Output the [x, y] coordinate of the center of the cell containing the given text.  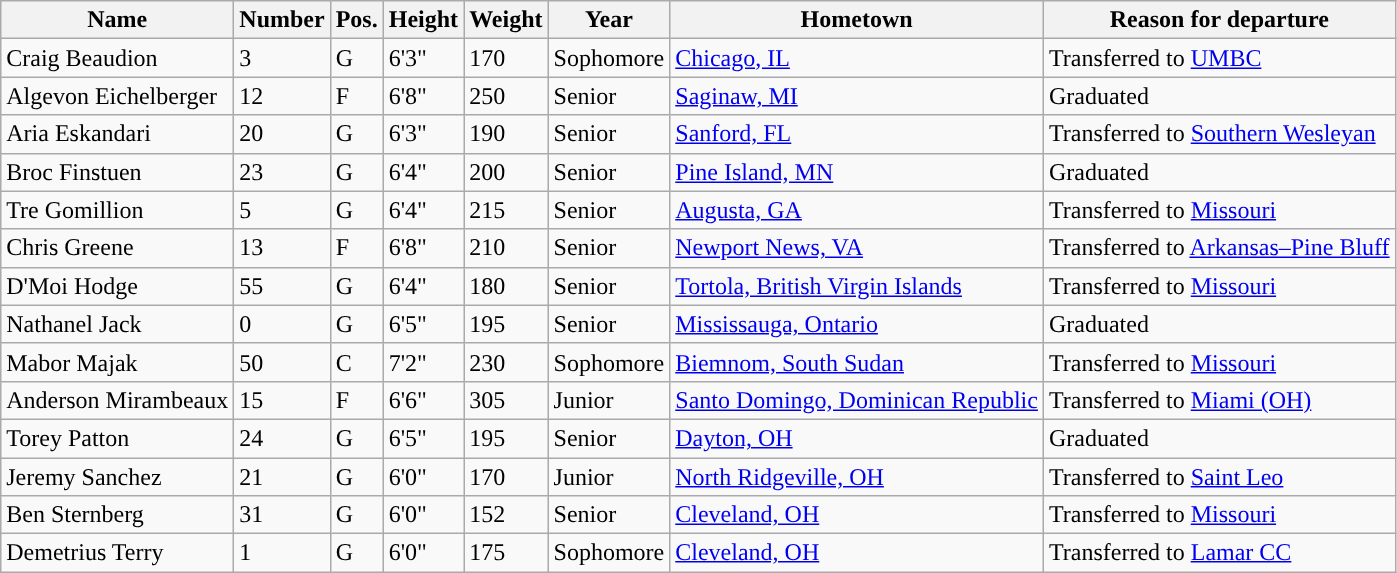
Mabor Majak [118, 362]
Height [423, 20]
Transferred to Miami (OH) [1219, 400]
175 [506, 553]
190 [506, 134]
Number [282, 20]
7'2" [423, 362]
Hometown [857, 20]
152 [506, 515]
31 [282, 515]
200 [506, 172]
Nathanel Jack [118, 324]
Transferred to Saint Leo [1219, 477]
215 [506, 210]
1 [282, 553]
23 [282, 172]
Name [118, 20]
Transferred to Southern Wesleyan [1219, 134]
250 [506, 96]
Chris Greene [118, 248]
5 [282, 210]
North Ridgeville, OH [857, 477]
Weight [506, 20]
305 [506, 400]
Tortola, British Virgin Islands [857, 286]
Biemnom, South Sudan [857, 362]
Year [609, 20]
15 [282, 400]
D'Moi Hodge [118, 286]
12 [282, 96]
Sanford, FL [857, 134]
Transferred to UMBC [1219, 58]
Chicago, IL [857, 58]
3 [282, 58]
Aria Eskandari [118, 134]
0 [282, 324]
Transferred to Lamar CC [1219, 553]
210 [506, 248]
230 [506, 362]
Reason for departure [1219, 20]
Craig Beaudion [118, 58]
Broc Finstuen [118, 172]
Santo Domingo, Dominican Republic [857, 400]
6'6" [423, 400]
20 [282, 134]
Ben Sternberg [118, 515]
C [356, 362]
50 [282, 362]
180 [506, 286]
24 [282, 438]
55 [282, 286]
Tre Gomillion [118, 210]
Newport News, VA [857, 248]
Pos. [356, 20]
Transferred to Arkansas–Pine Bluff [1219, 248]
Pine Island, MN [857, 172]
Mississauga, Ontario [857, 324]
Augusta, GA [857, 210]
13 [282, 248]
Algevon Eichelberger [118, 96]
Dayton, OH [857, 438]
Jeremy Sanchez [118, 477]
Anderson Mirambeaux [118, 400]
Torey Patton [118, 438]
21 [282, 477]
Saginaw, MI [857, 96]
Demetrius Terry [118, 553]
